Scan for the cell matching the given text and deliver its [X, Y] coordinate at center. 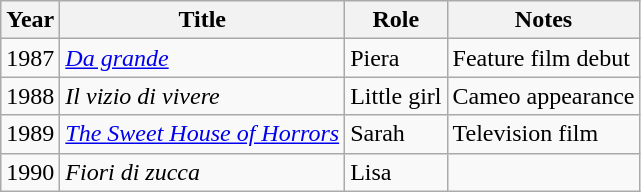
1989 [30, 134]
Role [396, 20]
Piera [396, 58]
Notes [544, 20]
Il vizio di vivere [202, 96]
Lisa [396, 172]
Year [30, 20]
Title [202, 20]
Feature film debut [544, 58]
Cameo appearance [544, 96]
Da grande [202, 58]
Fiori di zucca [202, 172]
Little girl [396, 96]
Sarah [396, 134]
1987 [30, 58]
1990 [30, 172]
1988 [30, 96]
Television film [544, 134]
The Sweet House of Horrors [202, 134]
